Locate the cell with the specified text and output its (X, Y) center coordinate. 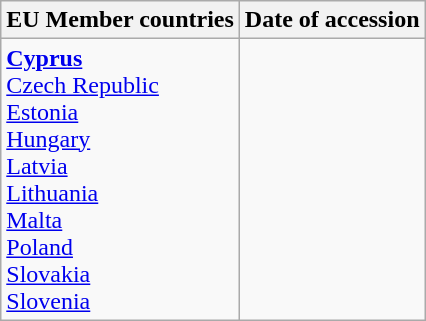
Date of accession (332, 20)
CyprusCzech RepublicEstoniaHungaryLatviaLithuaniaMaltaPolandSlovakiaSlovenia (120, 180)
EU Member countries (120, 20)
